Output the (X, Y) coordinate of the center of the cell containing the given text.  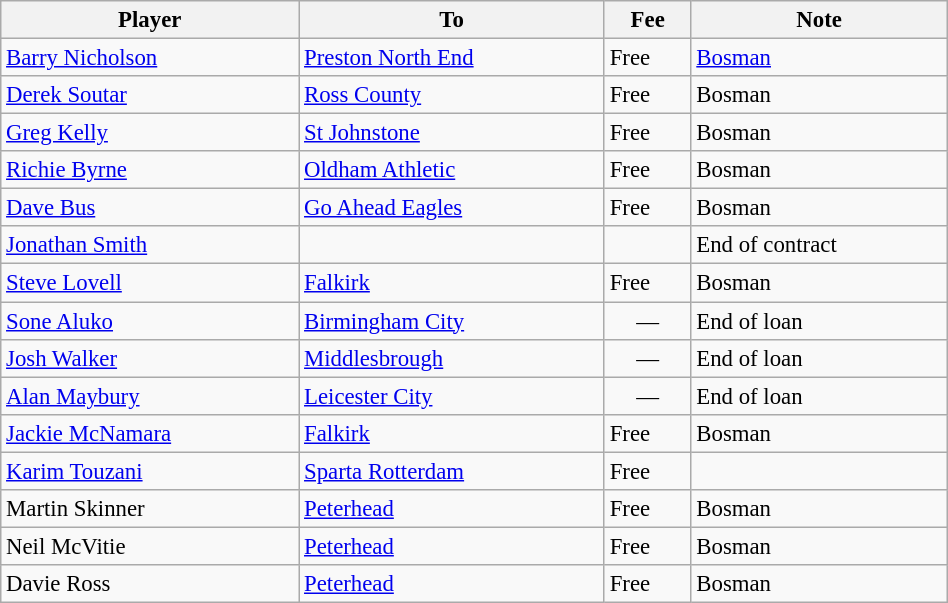
Jonathan Smith (150, 245)
Karim Touzani (150, 471)
Steve Lovell (150, 283)
St Johnstone (452, 133)
Alan Maybury (150, 396)
Go Ahead Eagles (452, 208)
End of contract (819, 245)
Player (150, 20)
Middlesbrough (452, 358)
Martin Skinner (150, 509)
Richie Byrne (150, 170)
Jackie McNamara (150, 433)
Sparta Rotterdam (452, 471)
Derek Soutar (150, 95)
Josh Walker (150, 358)
Note (819, 20)
Preston North End (452, 58)
Fee (648, 20)
Neil McVitie (150, 546)
Birmingham City (452, 321)
Ross County (452, 95)
Davie Ross (150, 584)
Greg Kelly (150, 133)
Dave Bus (150, 208)
To (452, 20)
Leicester City (452, 396)
Sone Aluko (150, 321)
Oldham Athletic (452, 170)
Barry Nicholson (150, 58)
